For the text-containing cell, return its midpoint in (X, Y) coordinate format. 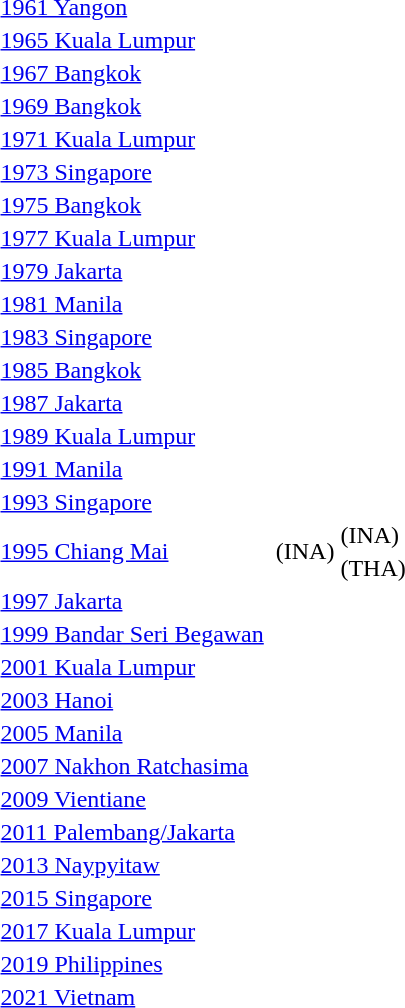
(INA) (305, 552)
